Output the [X, Y] coordinate of the center of the cell containing the given text.  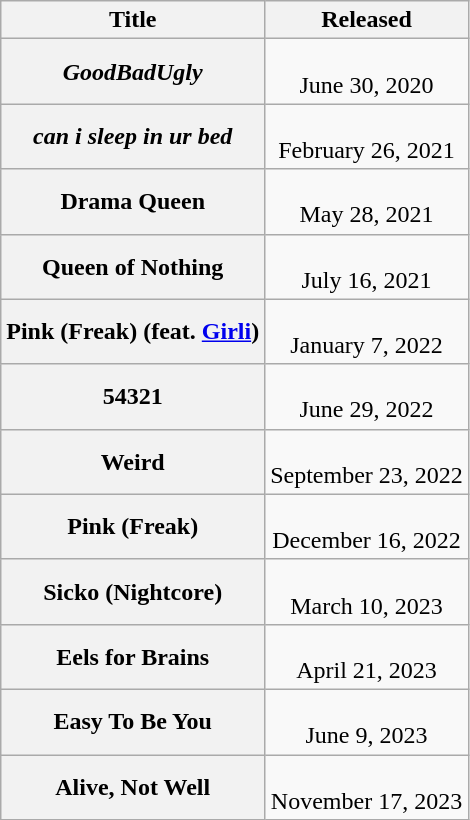
Drama Queen [133, 202]
June 9, 2023 [367, 722]
Released [367, 20]
November 17, 2023 [367, 786]
Eels for Brains [133, 656]
Weird [133, 462]
Easy To Be You [133, 722]
Queen of Nothing [133, 266]
January 7, 2022 [367, 332]
May 28, 2021 [367, 202]
GoodBadUgly [133, 72]
Sicko (Nightcore) [133, 592]
April 21, 2023 [367, 656]
September 23, 2022 [367, 462]
February 26, 2021 [367, 136]
July 16, 2021 [367, 266]
March 10, 2023 [367, 592]
Pink (Freak) (feat. Girli) [133, 332]
June 29, 2022 [367, 396]
December 16, 2022 [367, 526]
June 30, 2020 [367, 72]
can i sleep in ur bed [133, 136]
Pink (Freak) [133, 526]
Alive, Not Well [133, 786]
Title [133, 20]
54321 [133, 396]
